Provide the [x, y] coordinate of the cell's center where the given text is located.  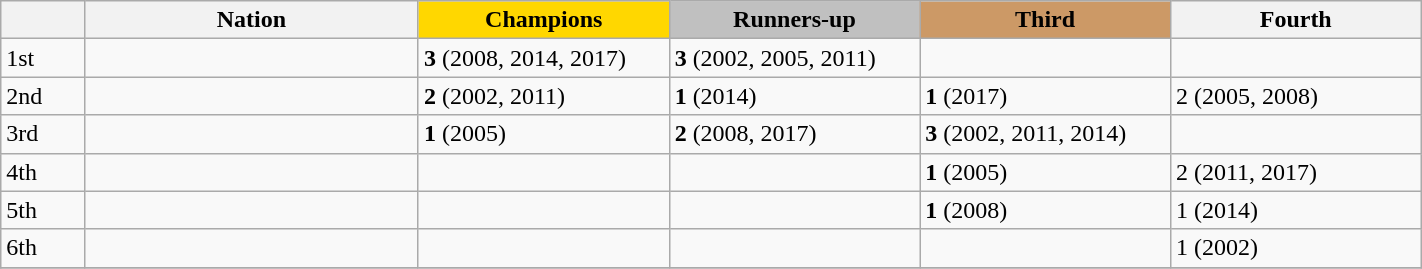
4th [43, 172]
1st [43, 58]
Runners-up [794, 20]
Third [1046, 20]
1 (2017) [1046, 96]
1 (2002) [1296, 248]
3 (2008, 2014, 2017) [544, 58]
3 (2002, 2011, 2014) [1046, 134]
6th [43, 248]
1 (2008) [1046, 210]
Fourth [1296, 20]
2 (2005, 2008) [1296, 96]
2 (2008, 2017) [794, 134]
2 (2002, 2011) [544, 96]
2 (2011, 2017) [1296, 172]
Champions [544, 20]
5th [43, 210]
Nation [251, 20]
2nd [43, 96]
3rd [43, 134]
3 (2002, 2005, 2011) [794, 58]
